Locate the cell with the specified text and output its (X, Y) center coordinate. 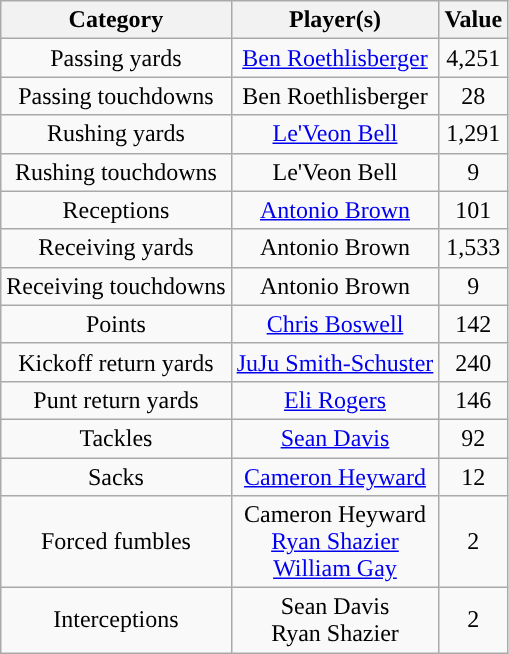
Cameron HeywardRyan ShazierWilliam Gay (335, 542)
4,251 (474, 58)
Value (474, 20)
Sacks (116, 477)
Forced fumbles (116, 542)
Category (116, 20)
Tackles (116, 438)
Chris Boswell (335, 324)
Rushing yards (116, 134)
Eli Rogers (335, 400)
1,291 (474, 134)
Punt return yards (116, 400)
Rushing touchdowns (116, 172)
Sean Davis (335, 438)
92 (474, 438)
Passing touchdowns (116, 96)
28 (474, 96)
JuJu Smith-Schuster (335, 362)
12 (474, 477)
Player(s) (335, 20)
146 (474, 400)
Cameron Heyward (335, 477)
Receiving touchdowns (116, 286)
1,533 (474, 248)
Interceptions (116, 620)
Receiving yards (116, 248)
142 (474, 324)
Receptions (116, 210)
101 (474, 210)
240 (474, 362)
Kickoff return yards (116, 362)
Sean DavisRyan Shazier (335, 620)
Points (116, 324)
Passing yards (116, 58)
